Find where the given text appears and provide that cell's center as [X, Y] coordinate. 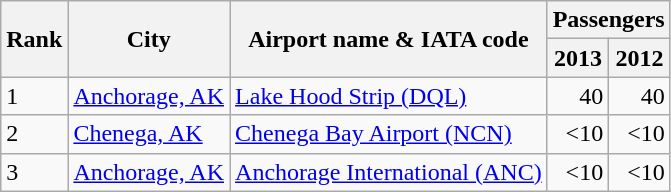
Chenega Bay Airport (NCN) [389, 134]
Lake Hood Strip (DQL) [389, 96]
3 [34, 172]
Airport name & IATA code [389, 39]
Passengers [608, 20]
1 [34, 96]
Rank [34, 39]
City [149, 39]
2013 [578, 58]
Anchorage International (ANC) [389, 172]
2 [34, 134]
2012 [640, 58]
Chenega, AK [149, 134]
